Detect which cell encompasses the target text, then output its (x, y) center coordinate. 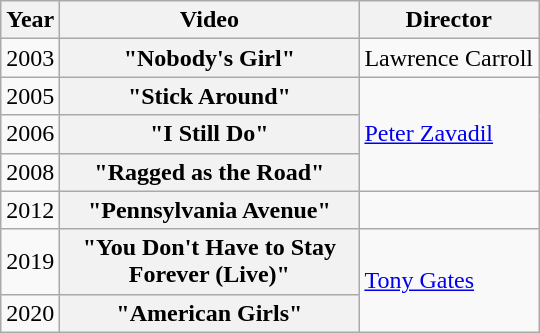
2005 (30, 96)
2006 (30, 134)
2019 (30, 262)
Video (210, 20)
2012 (30, 210)
Year (30, 20)
"You Don't Have to Stay Forever (Live)" (210, 262)
"Stick Around" (210, 96)
Peter Zavadil (449, 134)
Lawrence Carroll (449, 58)
"I Still Do" (210, 134)
"Nobody's Girl" (210, 58)
2020 (30, 313)
"American Girls" (210, 313)
Tony Gates (449, 280)
2003 (30, 58)
Director (449, 20)
"Pennsylvania Avenue" (210, 210)
2008 (30, 172)
"Ragged as the Road" (210, 172)
